Return [X, Y] of the center of cell containing provided text 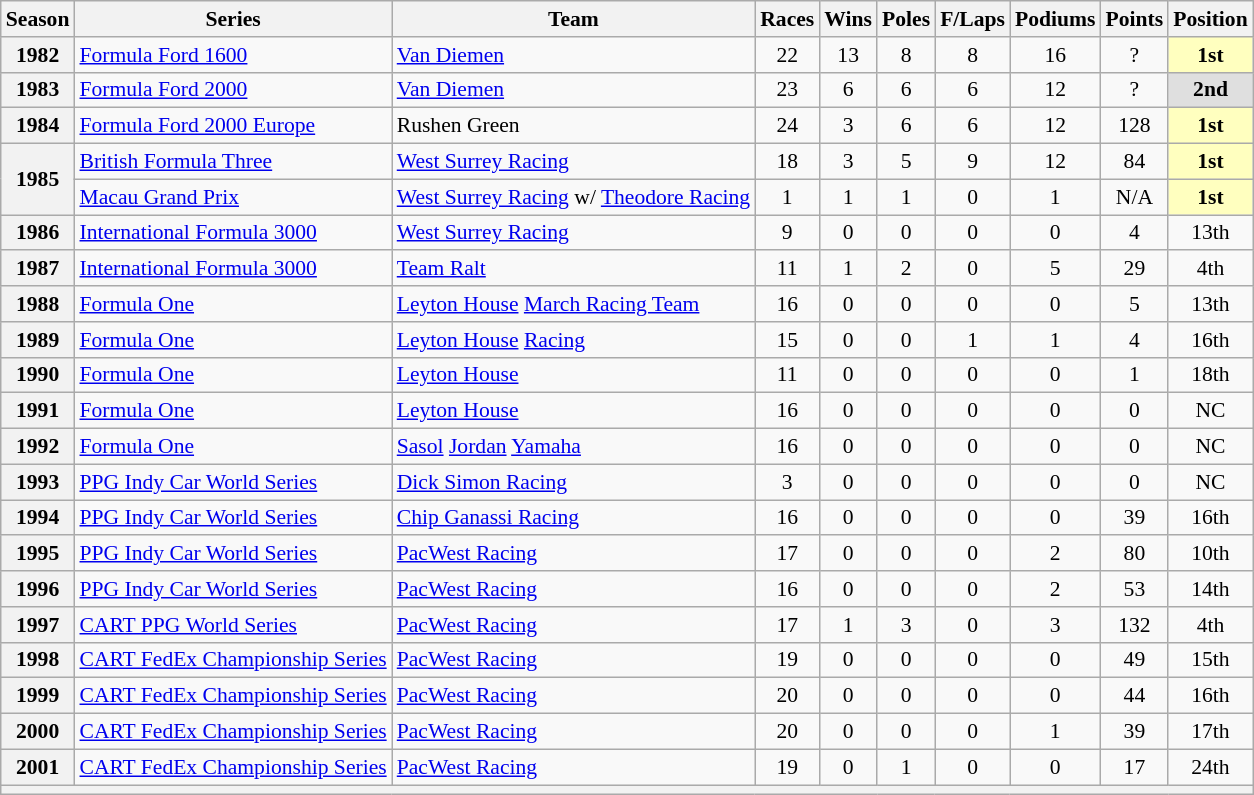
44 [1135, 696]
24 [787, 126]
1989 [38, 340]
1982 [38, 55]
1997 [38, 625]
24th [1210, 767]
Podiums [1056, 19]
Points [1135, 19]
49 [1135, 660]
84 [1135, 162]
2000 [38, 732]
2001 [38, 767]
53 [1135, 589]
29 [1135, 269]
14th [1210, 589]
Poles [906, 19]
CART PPG World Series [232, 625]
128 [1135, 126]
1992 [38, 447]
17th [1210, 732]
F/Laps [972, 19]
Races [787, 19]
15 [787, 340]
Leyton House Racing [574, 340]
1986 [38, 233]
132 [1135, 625]
Rushen Green [574, 126]
Leyton House March Racing Team [574, 304]
1988 [38, 304]
1999 [38, 696]
Formula Ford 2000 [232, 90]
Dick Simon Racing [574, 482]
Formula Ford 2000 Europe [232, 126]
22 [787, 55]
1987 [38, 269]
1984 [38, 126]
23 [787, 90]
1983 [38, 90]
British Formula Three [232, 162]
Chip Ganassi Racing [574, 518]
1990 [38, 375]
Season [38, 19]
15th [1210, 660]
West Surrey Racing w/ Theodore Racing [574, 197]
Wins [848, 19]
10th [1210, 554]
1991 [38, 411]
Position [1210, 19]
Team Ralt [574, 269]
2nd [1210, 90]
18 [787, 162]
80 [1135, 554]
Series [232, 19]
13 [848, 55]
Team [574, 19]
1998 [38, 660]
Formula Ford 1600 [232, 55]
N/A [1135, 197]
Sasol Jordan Yamaha [574, 447]
18th [1210, 375]
Macau Grand Prix [232, 197]
1996 [38, 589]
1995 [38, 554]
1985 [38, 180]
1993 [38, 482]
1994 [38, 518]
